Detect which cell encompasses the target text, then output its [X, Y] center coordinate. 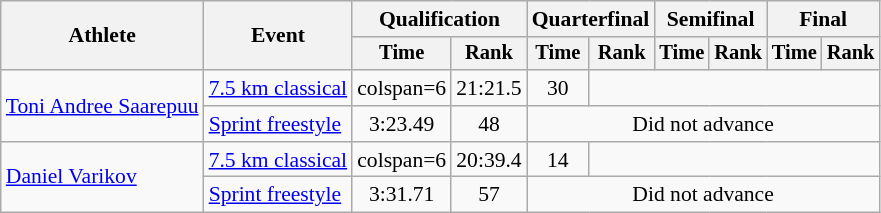
3:31.71 [402, 195]
Quarterfinal [591, 19]
Athlete [102, 36]
Final [823, 19]
14 [558, 160]
Daniel Varikov [102, 178]
Semifinal [710, 19]
Toni Andree Saarepuu [102, 106]
3:23.49 [402, 124]
Event [278, 36]
30 [558, 88]
48 [488, 124]
21:21.5 [488, 88]
57 [488, 195]
20:39.4 [488, 160]
Qualification [440, 19]
